Output the [X, Y] coordinate of the center of the cell containing the given text.  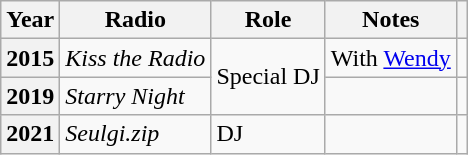
Special DJ [268, 77]
Kiss the Radio [136, 58]
DJ [268, 134]
Role [268, 20]
Radio [136, 20]
2019 [30, 96]
Notes [390, 20]
2015 [30, 58]
With Wendy [390, 58]
Year [30, 20]
2021 [30, 134]
Seulgi.zip [136, 134]
Starry Night [136, 96]
